For the text-containing cell, return its midpoint in (X, Y) coordinate format. 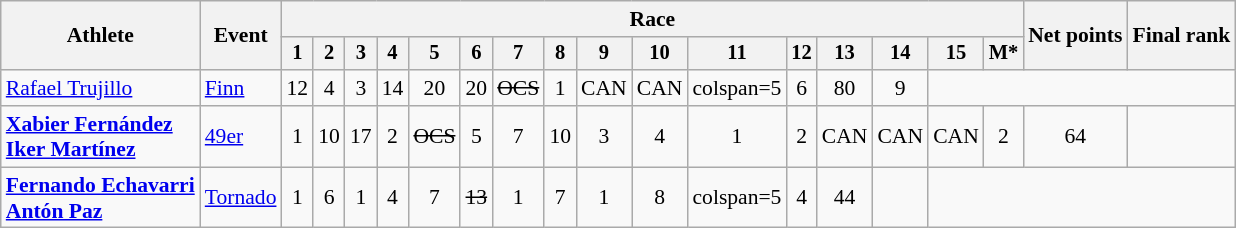
Athlete (100, 36)
49er (241, 136)
80 (845, 88)
Final rank (1181, 36)
11 (736, 54)
64 (1075, 136)
44 (845, 198)
Finn (241, 88)
Rafael Trujillo (100, 88)
15 (956, 54)
Fernando EchavarriAntón Paz (100, 198)
17 (361, 136)
M* (1004, 54)
Xabier Fernández Iker Martínez (100, 136)
Event (241, 36)
Race (653, 19)
Net points (1075, 36)
Tornado (241, 198)
